For the text-containing cell, return its midpoint in (x, y) coordinate format. 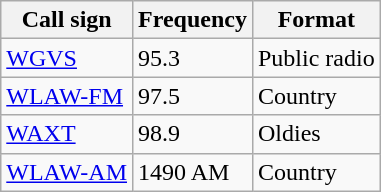
Public radio (316, 58)
Oldies (316, 134)
WGVS (67, 58)
Format (316, 20)
WAXT (67, 134)
WLAW-AM (67, 172)
98.9 (193, 134)
95.3 (193, 58)
Call sign (67, 20)
Frequency (193, 20)
WLAW-FM (67, 96)
97.5 (193, 96)
1490 AM (193, 172)
